Identify which cell holds the provided text, then report its (x, y) central coordinate. 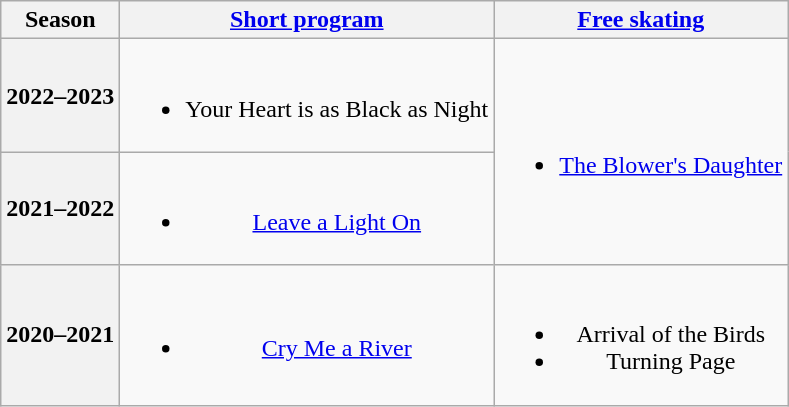
Leave a Light On (307, 208)
Short program (307, 20)
2022–2023 (60, 96)
The Blower's Daughter (641, 152)
Season (60, 20)
Free skating (641, 20)
Cry Me a River (307, 335)
Your Heart is as Black as Night (307, 96)
2021–2022 (60, 208)
2020–2021 (60, 335)
Arrival of the Birds Turning Page (641, 335)
